Determine the [X, Y] coordinate at the center of the cell enclosing the given text.  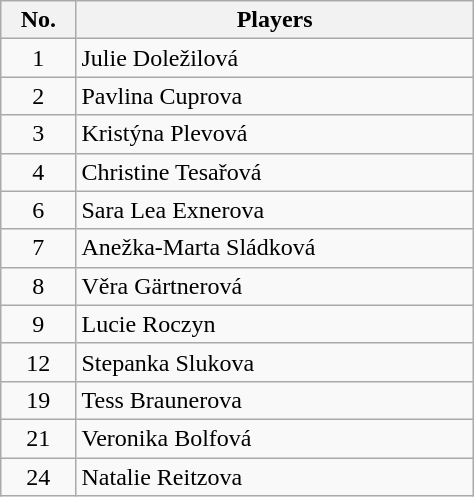
9 [38, 324]
1 [38, 58]
12 [38, 362]
24 [38, 477]
8 [38, 286]
7 [38, 248]
No. [38, 20]
Kristýna Plevová [274, 134]
4 [38, 172]
Věra Gärtnerová [274, 286]
Natalie Reitzova [274, 477]
Stepanka Slukova [274, 362]
2 [38, 96]
Tess Braunerova [274, 400]
Christine Tesařová [274, 172]
Sara Lea Exnerova [274, 210]
Veronika Bolfová [274, 438]
Lucie Roczyn [274, 324]
Players [274, 20]
Anežka-Marta Sládková [274, 248]
19 [38, 400]
21 [38, 438]
Julie Doležilová [274, 58]
Pavlina Cuprova [274, 96]
6 [38, 210]
3 [38, 134]
